Capture the cell that displays the provided text and extract its (X, Y) central coordinate. 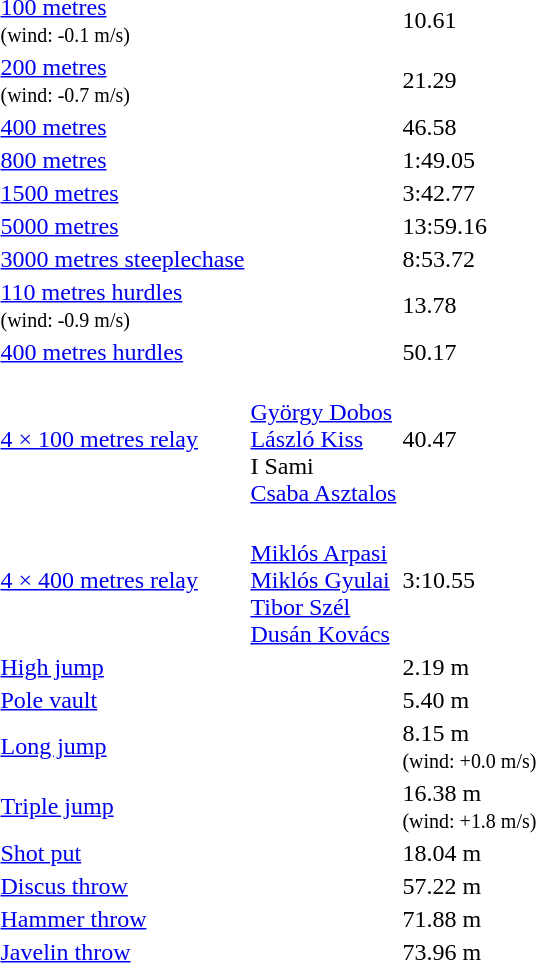
Miklós ArpasiMiklós GyulaiTibor SzélDusán Kovács (324, 580)
György DobosLászló KissI SamiCsaba Asztalos (324, 439)
